For the text-containing cell, return its midpoint in (x, y) coordinate format. 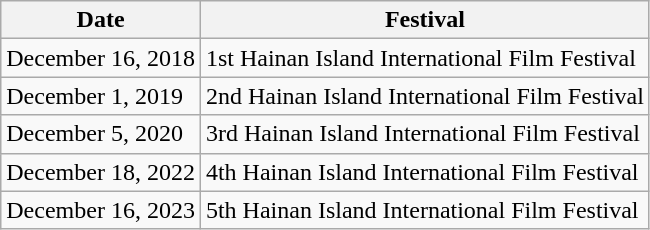
December 5, 2020 (101, 134)
2nd Hainan Island International Film Festival (424, 96)
1st Hainan Island International Film Festival (424, 58)
December 16, 2023 (101, 210)
Festival (424, 20)
Date (101, 20)
3rd Hainan Island International Film Festival (424, 134)
December 18, 2022 (101, 172)
5th Hainan Island International Film Festival (424, 210)
4th Hainan Island International Film Festival (424, 172)
December 16, 2018 (101, 58)
December 1, 2019 (101, 96)
